Identify which cell holds the provided text, then report its [X, Y] central coordinate. 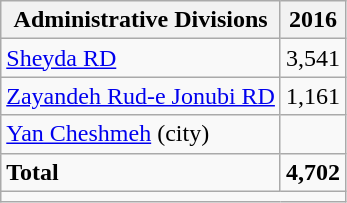
1,161 [312, 96]
Yan Cheshmeh (city) [141, 134]
Sheyda RD [141, 58]
Total [141, 172]
2016 [312, 20]
Zayandeh Rud-e Jonubi RD [141, 96]
4,702 [312, 172]
3,541 [312, 58]
Administrative Divisions [141, 20]
